Scan for the cell matching the given text and deliver its [X, Y] coordinate at center. 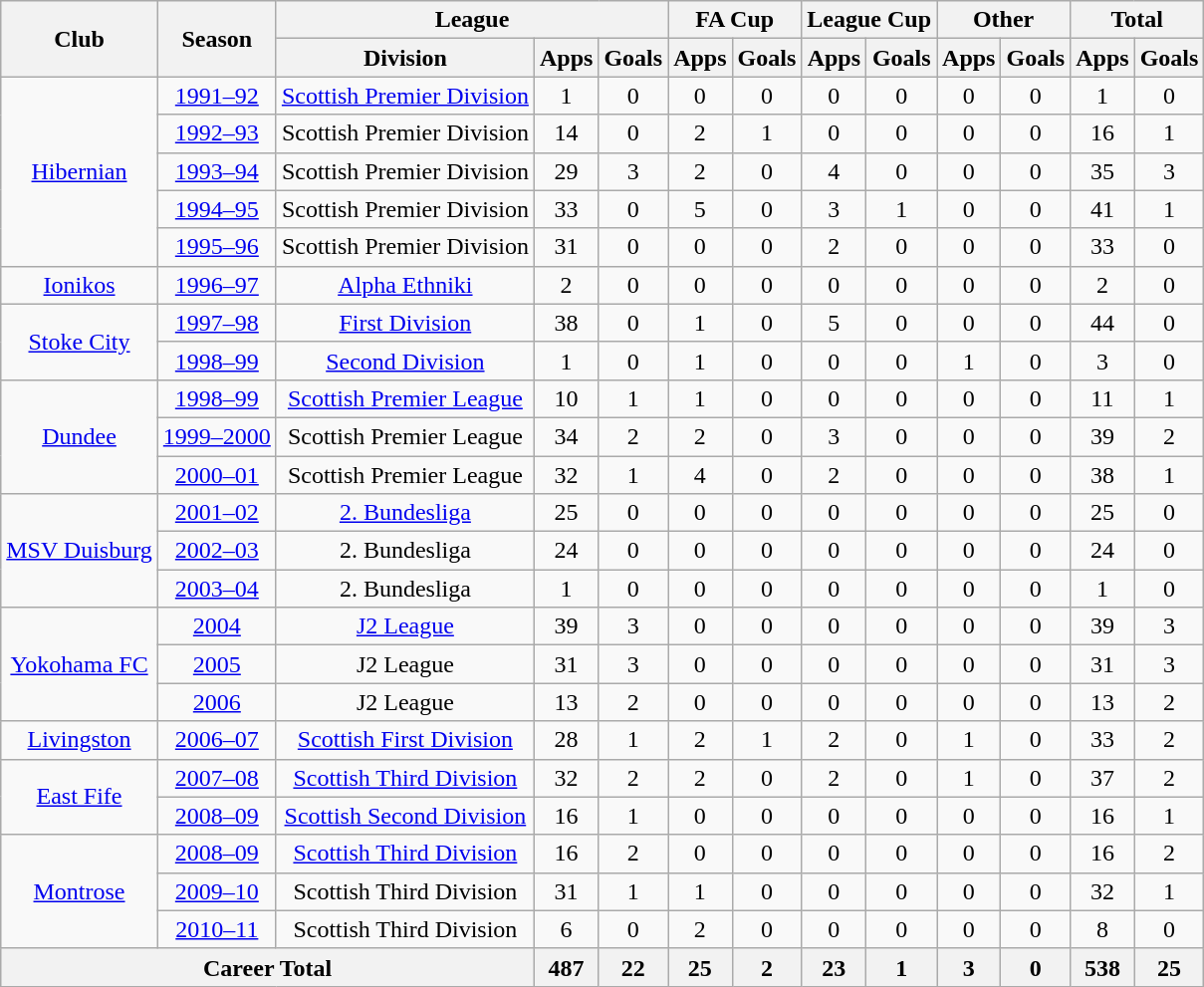
35 [1102, 171]
14 [566, 133]
League [472, 20]
1994–95 [217, 209]
29 [566, 171]
2001–02 [217, 513]
Scottish First Division [404, 740]
44 [1102, 323]
41 [1102, 209]
2004 [217, 626]
2002–03 [217, 551]
10 [566, 398]
League Cup [869, 20]
2010–11 [217, 929]
8 [1102, 929]
11 [1102, 398]
Dundee [80, 436]
Hibernian [80, 171]
Livingston [80, 740]
37 [1102, 778]
First Division [404, 323]
6 [566, 929]
23 [835, 967]
Montrose [80, 891]
Ionikos [80, 285]
Season [217, 39]
487 [566, 967]
2006 [217, 702]
1991–92 [217, 96]
1995–96 [217, 247]
28 [566, 740]
Club [80, 39]
FA Cup [735, 20]
1999–2000 [217, 436]
2006–07 [217, 740]
Division [404, 58]
2007–08 [217, 778]
Second Division [404, 361]
Career Total [268, 967]
34 [566, 436]
Yokohama FC [80, 664]
1996–97 [217, 285]
Total [1137, 20]
East Fife [80, 797]
Scottish Second Division [404, 816]
Stoke City [80, 342]
2009–10 [217, 891]
MSV Duisburg [80, 551]
2005 [217, 664]
22 [633, 967]
2003–04 [217, 589]
Alpha Ethniki [404, 285]
Other [1004, 20]
538 [1102, 967]
2000–01 [217, 475]
1997–98 [217, 323]
1993–94 [217, 171]
1992–93 [217, 133]
